Locate the cell with the specified text and output its [x, y] center coordinate. 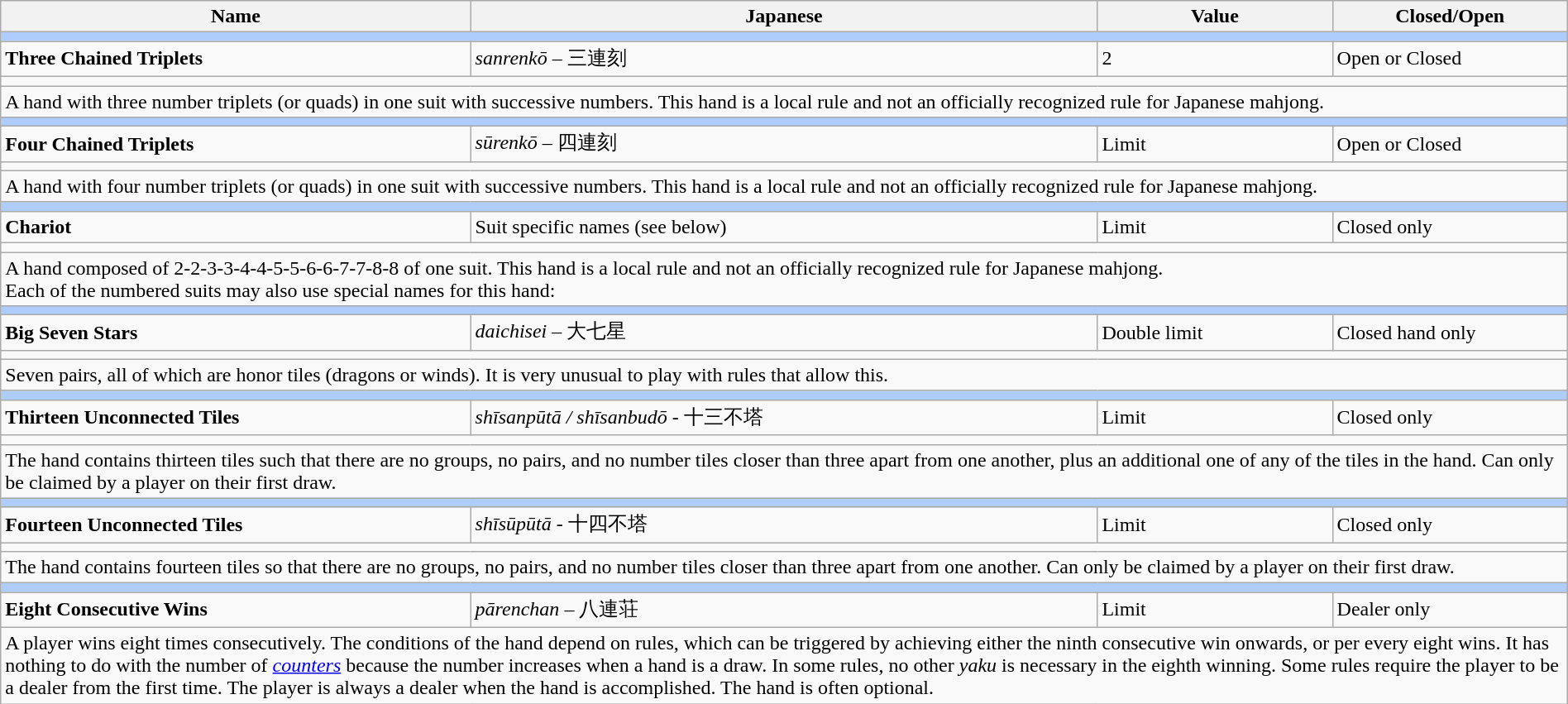
Japanese [784, 17]
sūrenkō – 四連刻 [784, 144]
Fourteen Unconnected Tiles [236, 524]
2 [1215, 60]
Eight Consecutive Wins [236, 611]
daichisei – 大七星 [784, 333]
Name [236, 17]
Closed hand only [1450, 333]
sanrenkō – 三連刻 [784, 60]
Double limit [1215, 333]
Three Chained Triplets [236, 60]
Seven pairs, all of which are honor tiles (dragons or winds). It is very unusual to play with rules that allow this. [784, 375]
pārenchan – 八連荘 [784, 611]
Chariot [236, 227]
Thirteen Unconnected Tiles [236, 417]
Dealer only [1450, 611]
shīsūpūtā - 十四不塔 [784, 524]
Four Chained Triplets [236, 144]
Suit specific names (see below) [784, 227]
shīsanpūtā / shīsanbudō - 十三不塔 [784, 417]
Value [1215, 17]
Closed/Open [1450, 17]
Big Seven Stars [236, 333]
